Locate the cell with the specified text and output its [X, Y] center coordinate. 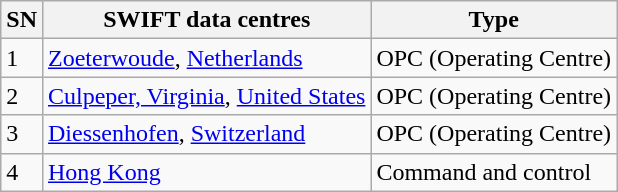
Hong Kong [206, 172]
4 [22, 172]
Zoeterwoude, Netherlands [206, 58]
SN [22, 20]
SWIFT data centres [206, 20]
2 [22, 96]
3 [22, 134]
1 [22, 58]
Command and control [494, 172]
Diessenhofen, Switzerland [206, 134]
Culpeper, Virginia, United States [206, 96]
Type [494, 20]
